Pinpoint the cell where the given text exists, returning its [x, y] midpoint coordinate. 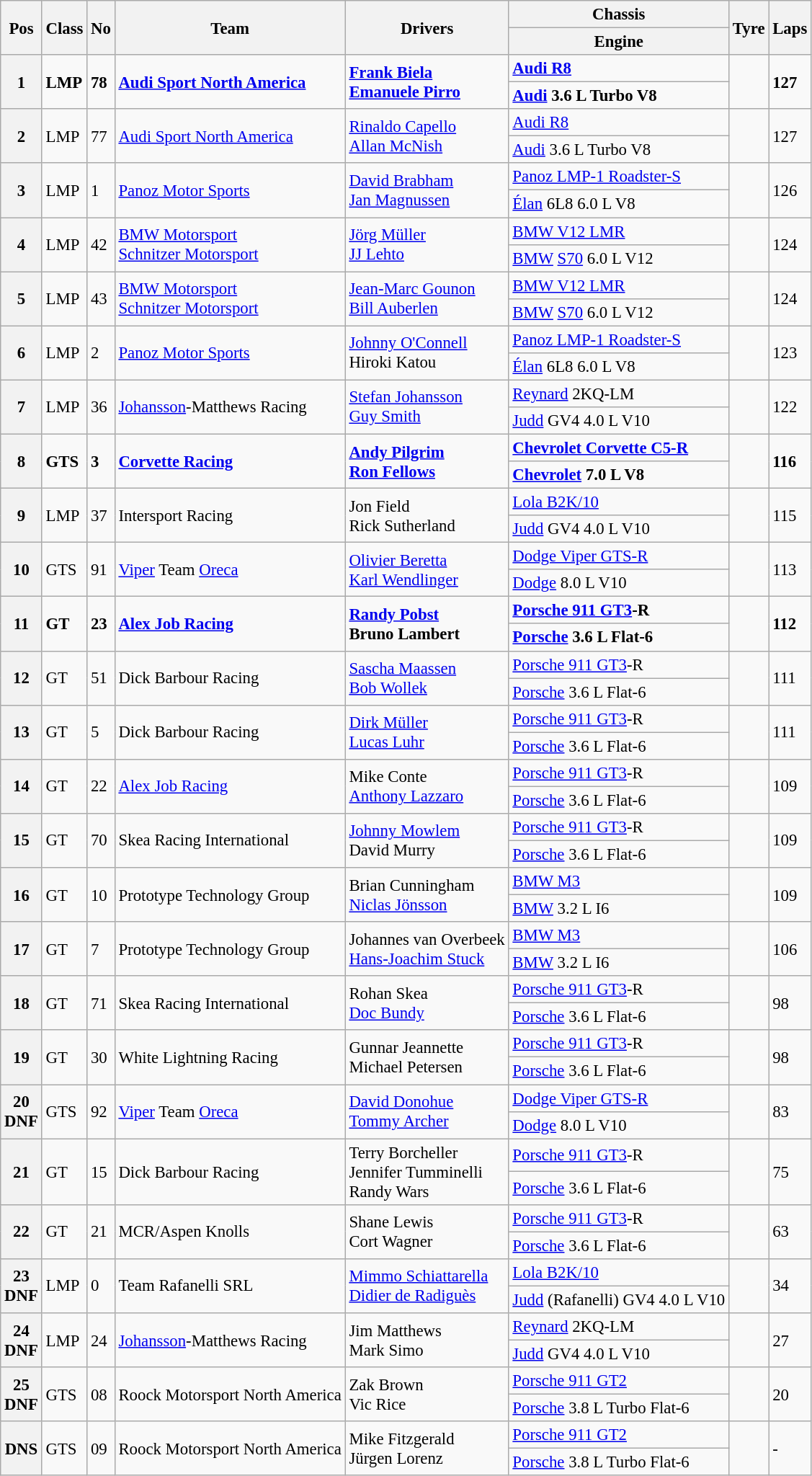
123 [790, 353]
Shane Lewis Cort Wagner [427, 1231]
Rinaldo Capello Allan McNish [427, 135]
Randy Pobst Bruno Lambert [427, 624]
Johnny O'Connell Hiroki Katou [427, 353]
113 [790, 569]
37 [101, 516]
Rohan Skea Doc Bundy [427, 1003]
Pos [22, 27]
Team Rafanelli SRL [230, 1286]
91 [101, 569]
No [101, 27]
Judd (Rafanelli) GV4 4.0 L V10 [618, 1299]
Chassis [618, 14]
Jörg Müller JJ Lehto [427, 245]
106 [790, 948]
16 [22, 895]
Laps [790, 27]
09 [101, 1449]
Terry Borcheller Jennifer Tumminelli Randy Wars [427, 1172]
Johannes van Overbeek Hans-Joachim Stuck [427, 948]
Dirk Müller Lucas Luhr [427, 732]
Corvette Racing [230, 461]
Mike Fitzgerald Jürgen Lorenz [427, 1449]
23DNF [22, 1286]
126 [790, 190]
70 [101, 840]
Tyre [749, 27]
36 [101, 406]
Gunnar Jeannette Michael Petersen [427, 1058]
112 [790, 624]
6 [22, 353]
116 [790, 461]
24DNF [22, 1341]
20 [790, 1394]
12 [22, 677]
122 [790, 406]
115 [790, 516]
34 [790, 1286]
Chevrolet Corvette C5-R [618, 448]
63 [790, 1231]
Chevrolet 7.0 L V8 [618, 475]
David Brabham Jan Magnussen [427, 190]
71 [101, 1003]
75 [790, 1172]
51 [101, 677]
20DNF [22, 1111]
9 [22, 516]
4 [22, 245]
8 [22, 461]
30 [101, 1058]
77 [101, 135]
Stefan Johansson Guy Smith [427, 406]
Team [230, 27]
13 [22, 732]
24 [101, 1341]
Engine [618, 42]
Johnny Mowlem David Murry [427, 840]
Class [65, 27]
Drivers [427, 27]
19 [22, 1058]
25DNF [22, 1394]
Olivier Beretta Karl Wendlinger [427, 569]
Zak Brown Vic Rice [427, 1394]
78 [101, 82]
DNS [22, 1449]
92 [101, 1111]
Jim Matthews Mark Simo [427, 1341]
Mimmo Schiattarella Didier de Radiguès [427, 1286]
- [790, 1449]
Jon Field Rick Sutherland [427, 516]
MCR/Aspen Knolls [230, 1231]
Intersport Racing [230, 516]
27 [790, 1341]
Frank Biela Emanuele Pirro [427, 82]
14 [22, 787]
08 [101, 1394]
11 [22, 624]
42 [101, 245]
83 [790, 1111]
Brian Cunningham Niclas Jönsson [427, 895]
17 [22, 948]
0 [101, 1286]
43 [101, 298]
White Lightning Racing [230, 1058]
Sascha Maassen Bob Wollek [427, 677]
18 [22, 1003]
Mike Conte Anthony Lazzaro [427, 787]
David Donohue Tommy Archer [427, 1111]
Jean-Marc Gounon Bill Auberlen [427, 298]
23 [101, 624]
Andy Pilgrim Ron Fellows [427, 461]
